Locate the cell with the specified text and output its [X, Y] center coordinate. 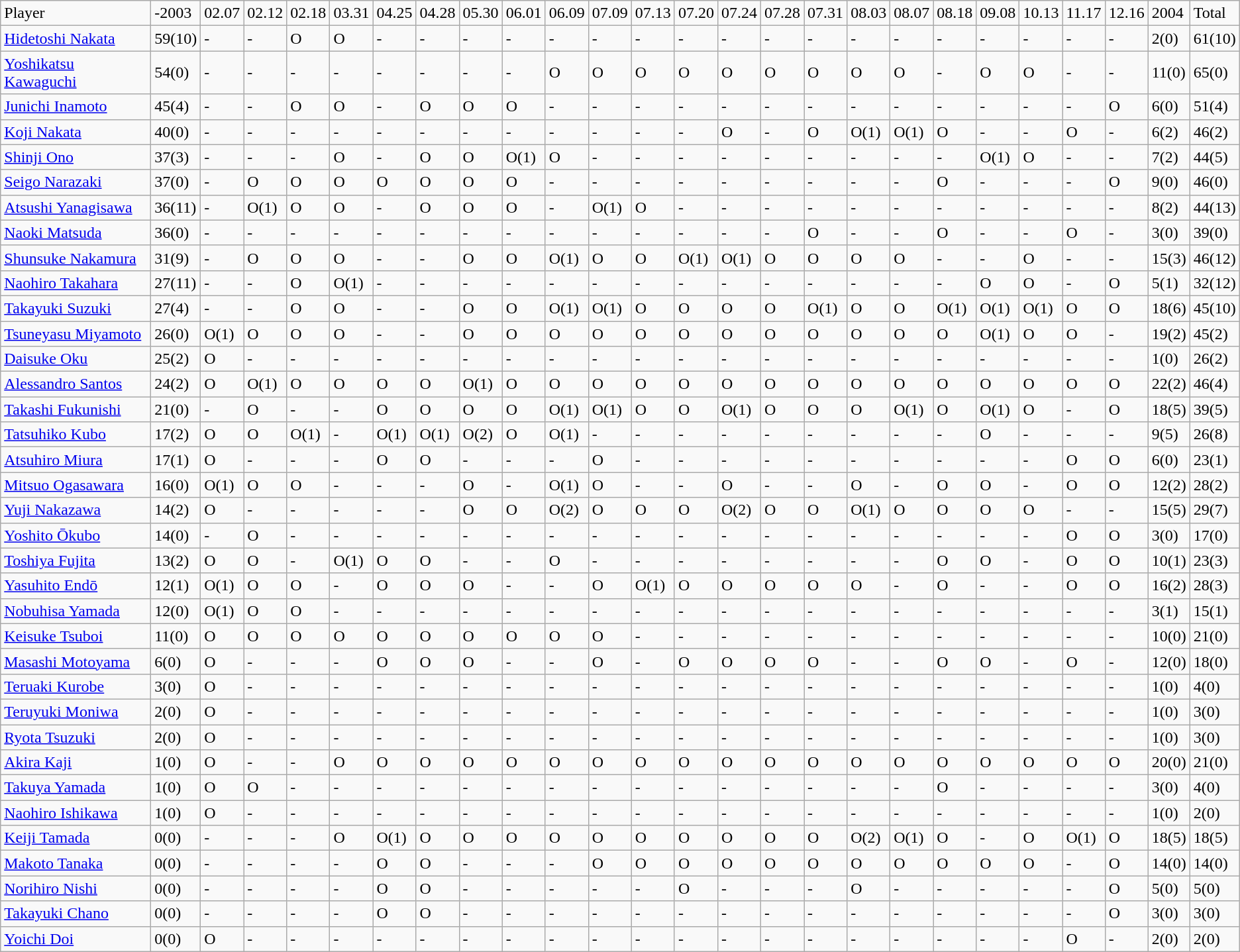
Akira Kaji [76, 763]
61(10) [1215, 38]
03.31 [351, 13]
Daisuke Oku [76, 359]
06.01 [523, 13]
Masashi Motoyama [76, 661]
07.28 [782, 13]
06.09 [567, 13]
46(0) [1215, 182]
Alessandro Santos [76, 384]
8(2) [1168, 207]
17(0) [1215, 535]
Atsushi Yanagisawa [76, 207]
24(2) [176, 384]
19(2) [1168, 333]
27(4) [176, 308]
45(10) [1215, 308]
Junichi Inamoto [76, 107]
Shunsuke Nakamura [76, 258]
22(2) [1168, 384]
Yuji Nakazawa [76, 510]
Naohiro Ishikawa [76, 813]
65(0) [1215, 73]
3(1) [1168, 611]
23(1) [1215, 460]
Takuya Yamada [76, 788]
44(5) [1215, 157]
5(1) [1168, 283]
-2003 [176, 13]
28(2) [1215, 485]
Tsuneyasu Miyamoto [76, 333]
Seigo Narazaki [76, 182]
13(2) [176, 560]
23(3) [1215, 560]
54(0) [176, 73]
07.13 [653, 13]
Takayuki Suzuki [76, 308]
31(9) [176, 258]
36(0) [176, 233]
11.17 [1084, 13]
6(2) [1168, 132]
Toshiya Fujita [76, 560]
Naoki Matsuda [76, 233]
Teruyuki Moniwa [76, 712]
08.18 [955, 13]
59(10) [176, 38]
04.28 [437, 13]
Ryota Tsuzuki [76, 737]
27(11) [176, 283]
07.24 [739, 13]
37(3) [176, 157]
Nobuhisa Yamada [76, 611]
46(2) [1215, 132]
07.20 [696, 13]
44(13) [1215, 207]
Takayuki Chano [76, 914]
12(2) [1168, 485]
18(0) [1215, 661]
16(0) [176, 485]
07.09 [609, 13]
Shinji Ono [76, 157]
9(5) [1168, 435]
15(5) [1168, 510]
26(2) [1215, 359]
18(6) [1168, 308]
7(2) [1168, 157]
Takashi Fukunishi [76, 409]
Yoshikatsu Kawaguchi [76, 73]
Koji Nakata [76, 132]
08.03 [869, 13]
39(5) [1215, 409]
45(4) [176, 107]
26(8) [1215, 435]
15(1) [1215, 611]
Yasuhito Endō [76, 586]
10(0) [1168, 636]
Norihiro Nishi [76, 888]
10(1) [1168, 560]
Hidetoshi Nakata [76, 38]
37(0) [176, 182]
2004 [1168, 13]
40(0) [176, 132]
09.08 [998, 13]
46(4) [1215, 384]
05.30 [481, 13]
15(3) [1168, 258]
12(1) [176, 586]
14(2) [176, 510]
36(11) [176, 207]
Yoshito Ōkubo [76, 535]
29(7) [1215, 510]
17(2) [176, 435]
45(2) [1215, 333]
Total [1215, 13]
9(0) [1168, 182]
51(4) [1215, 107]
Mitsuo Ogasawara [76, 485]
20(0) [1168, 763]
Player [76, 13]
02.07 [223, 13]
Keisuke Tsuboi [76, 636]
28(3) [1215, 586]
12.16 [1126, 13]
02.12 [265, 13]
16(2) [1168, 586]
Yoichi Doi [76, 939]
46(12) [1215, 258]
Teruaki Kurobe [76, 686]
Keiji Tamada [76, 838]
Atsuhiro Miura [76, 460]
26(0) [176, 333]
Naohiro Takahara [76, 283]
17(1) [176, 460]
07.31 [825, 13]
Makoto Tanaka [76, 863]
25(2) [176, 359]
Tatsuhiko Kubo [76, 435]
39(0) [1215, 233]
04.25 [395, 13]
02.18 [309, 13]
08.07 [911, 13]
10.13 [1041, 13]
32(12) [1215, 283]
